Find where the given text appears and provide that cell's center as (x, y) coordinate. 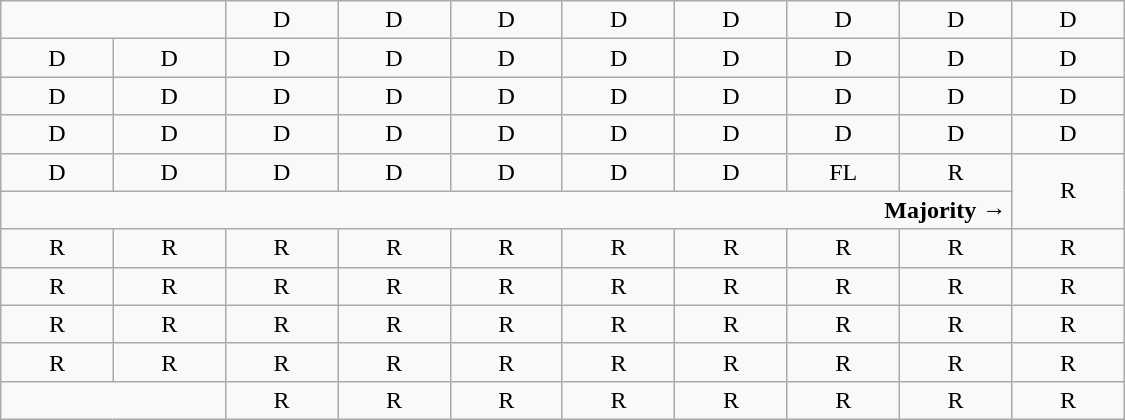
FL (843, 172)
Majority → (506, 210)
